Search for the cell housing the specified text and yield its [x, y] center coordinate. 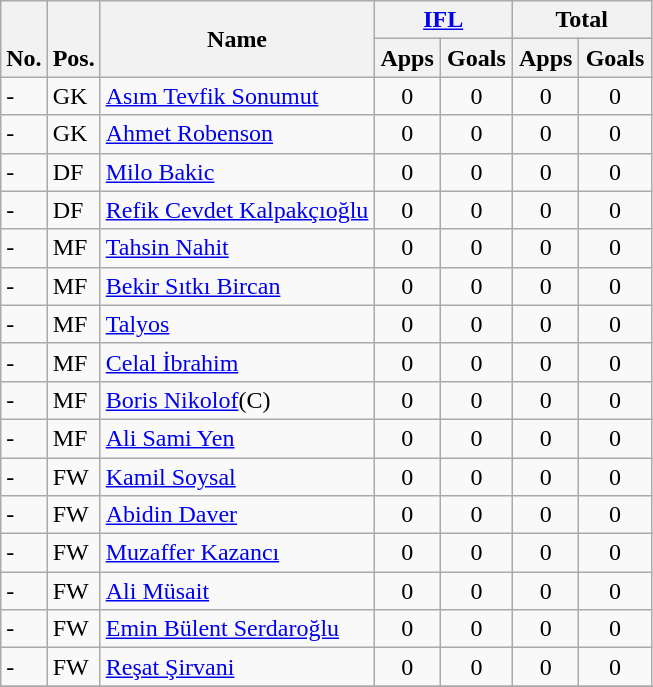
Refik Cevdet Kalpakçıoğlu [237, 210]
Total [582, 20]
Abidin Daver [237, 515]
Ahmet Robenson [237, 134]
Reşat Şirvani [237, 667]
Ali Sami Yen [237, 438]
Bekir Sıtkı Bircan [237, 286]
Muzaffer Kazancı [237, 553]
Ali Müsait [237, 591]
Talyos [237, 324]
No. [24, 39]
Pos. [74, 39]
Name [237, 39]
Boris Nikolof(C) [237, 400]
Kamil Soysal [237, 477]
Tahsin Nahit [237, 248]
Celal İbrahim [237, 362]
Emin Bülent Serdaroğlu [237, 629]
Asım Tevfik Sonumut [237, 96]
Milo Bakic [237, 172]
IFL [444, 20]
